Return the (X, Y) coordinate for the center point of the cell that contains the specified text.  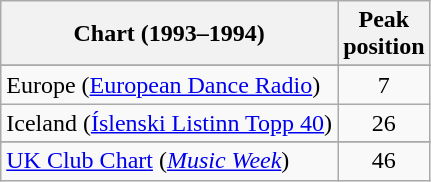
7 (384, 85)
UK Club Chart (Music Week) (170, 161)
Chart (1993–1994) (170, 34)
Iceland (Íslenski Listinn Topp 40) (170, 123)
Europe (European Dance Radio) (170, 85)
Peakposition (384, 34)
46 (384, 161)
26 (384, 123)
